Find where the given text appears and provide that cell's center as (x, y) coordinate. 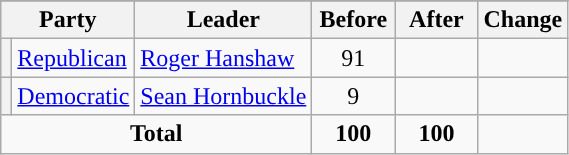
9 (354, 96)
After (436, 20)
Democratic (74, 96)
Roger Hanshaw (224, 58)
Party (68, 20)
91 (354, 58)
Total (156, 134)
Republican (74, 58)
Before (354, 20)
Change (523, 20)
Leader (224, 20)
Sean Hornbuckle (224, 96)
